Return the (x, y) coordinate for the center point of the cell that contains the specified text.  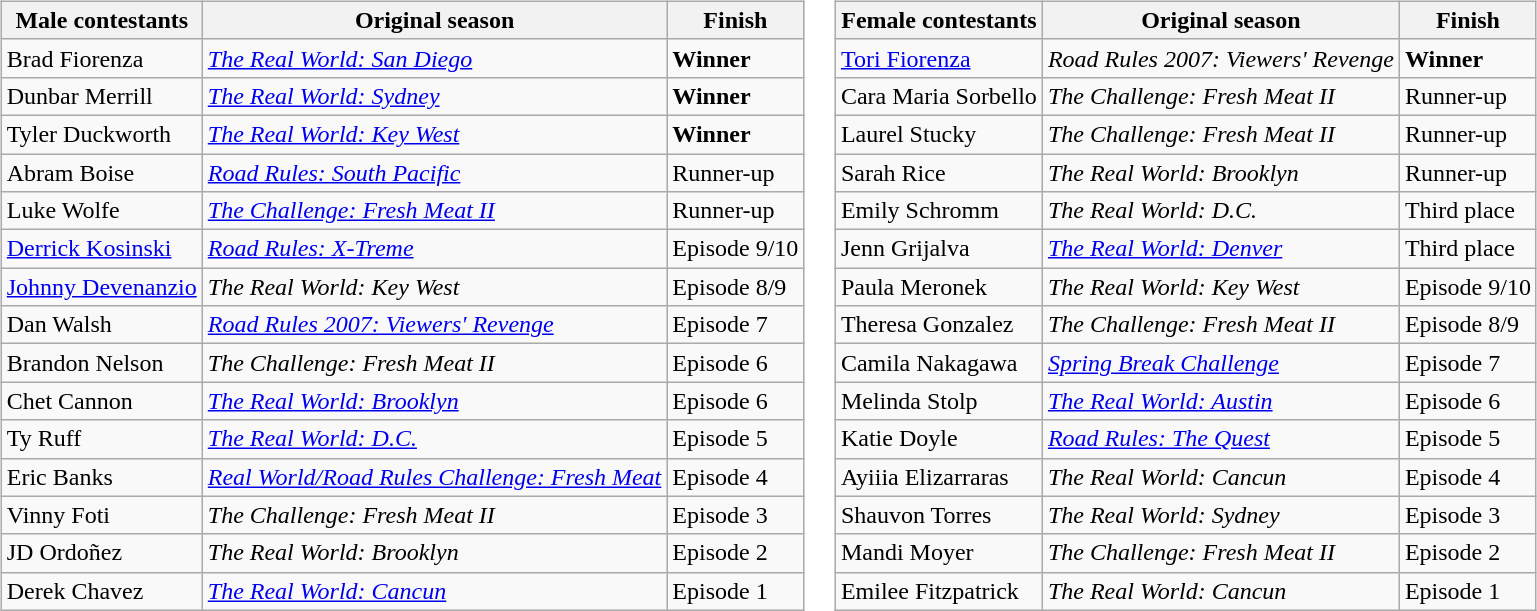
Cara Maria Sorbello (938, 96)
Brad Fiorenza (102, 58)
Female contestants (938, 20)
Vinny Foti (102, 515)
Paula Meronek (938, 287)
JD Ordoñez (102, 553)
Theresa Gonzalez (938, 325)
Laurel Stucky (938, 134)
Road Rules: X-Treme (434, 249)
Dunbar Merrill (102, 96)
Spring Break Challenge (1220, 363)
Emily Schromm (938, 211)
Emilee Fitzpatrick (938, 591)
The Real World: San Diego (434, 58)
Jenn Grijalva (938, 249)
Brandon Nelson (102, 363)
Abram Boise (102, 173)
Tyler Duckworth (102, 134)
Shauvon Torres (938, 515)
Dan Walsh (102, 325)
Derrick Kosinski (102, 249)
Melinda Stolp (938, 401)
Ayiiia Elizarraras (938, 477)
Mandi Moyer (938, 553)
Katie Doyle (938, 439)
The Real World: Austin (1220, 401)
Luke Wolfe (102, 211)
Road Rules: The Quest (1220, 439)
Eric Banks (102, 477)
The Real World: Denver (1220, 249)
Male contestants (102, 20)
Sarah Rice (938, 173)
Real World/Road Rules Challenge: Fresh Meat (434, 477)
Ty Ruff (102, 439)
Tori Fiorenza (938, 58)
Camila Nakagawa (938, 363)
Johnny Devenanzio (102, 287)
Derek Chavez (102, 591)
Road Rules: South Pacific (434, 173)
Chet Cannon (102, 401)
